Determine the (x, y) coordinate at the center of the cell enclosing the given text.  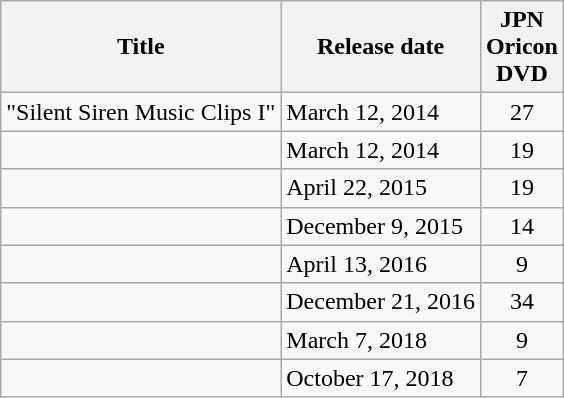
December 21, 2016 (381, 302)
Release date (381, 47)
April 13, 2016 (381, 264)
14 (522, 226)
34 (522, 302)
March 7, 2018 (381, 340)
Title (141, 47)
December 9, 2015 (381, 226)
April 22, 2015 (381, 188)
October 17, 2018 (381, 378)
JPNOriconDVD (522, 47)
27 (522, 112)
7 (522, 378)
"Silent Siren Music Clips I" (141, 112)
